Scan for the cell matching the given text and deliver its [X, Y] coordinate at center. 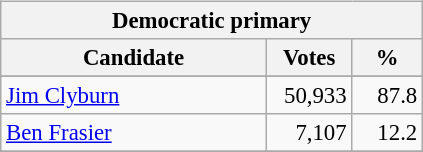
7,107 [309, 133]
Jim Clyburn [134, 96]
% [388, 58]
Ben Frasier [134, 133]
Votes [309, 58]
50,933 [309, 96]
Democratic primary [212, 21]
87.8 [388, 96]
Candidate [134, 58]
12.2 [388, 133]
